Identify which cell holds the provided text, then report its (X, Y) central coordinate. 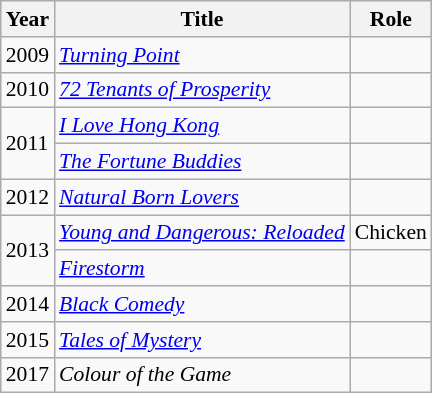
Firestorm (202, 269)
2009 (28, 55)
2014 (28, 304)
I Love Hong Kong (202, 126)
2012 (28, 197)
2017 (28, 375)
Title (202, 19)
Young and Dangerous: Reloaded (202, 233)
Natural Born Lovers (202, 197)
Chicken (391, 233)
2011 (28, 144)
72 Tenants of Prosperity (202, 90)
Tales of Mystery (202, 340)
2015 (28, 340)
Year (28, 19)
Turning Point (202, 55)
2010 (28, 90)
Role (391, 19)
Colour of the Game (202, 375)
Black Comedy (202, 304)
The Fortune Buddies (202, 162)
2013 (28, 250)
